Provide the (X, Y) coordinate of the cell's center where the given text is located.  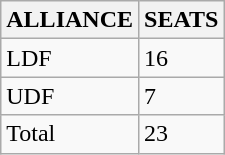
Total (70, 134)
7 (182, 96)
16 (182, 58)
UDF (70, 96)
LDF (70, 58)
23 (182, 134)
SEATS (182, 20)
ALLIANCE (70, 20)
